Provide the [X, Y] coordinate of the cell's center where the given text is located.  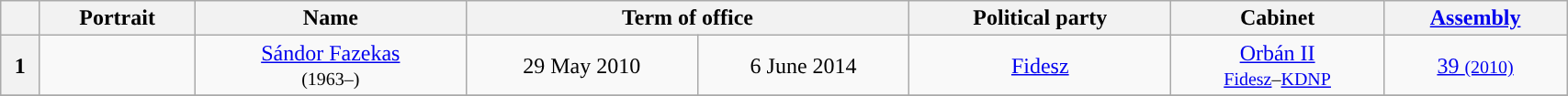
1 [20, 66]
Cabinet [1278, 18]
Fidesz [1040, 66]
6 June 2014 [803, 66]
Sándor Fazekas(1963–) [331, 66]
39 (2010) [1475, 66]
Orbán IIFidesz–KDNP [1278, 66]
Assembly [1475, 18]
Name [331, 18]
Portrait [118, 18]
Term of office [687, 18]
Political party [1040, 18]
29 May 2010 [581, 66]
